From the cell containing the given text, extract its center point as [X, Y] coordinate. 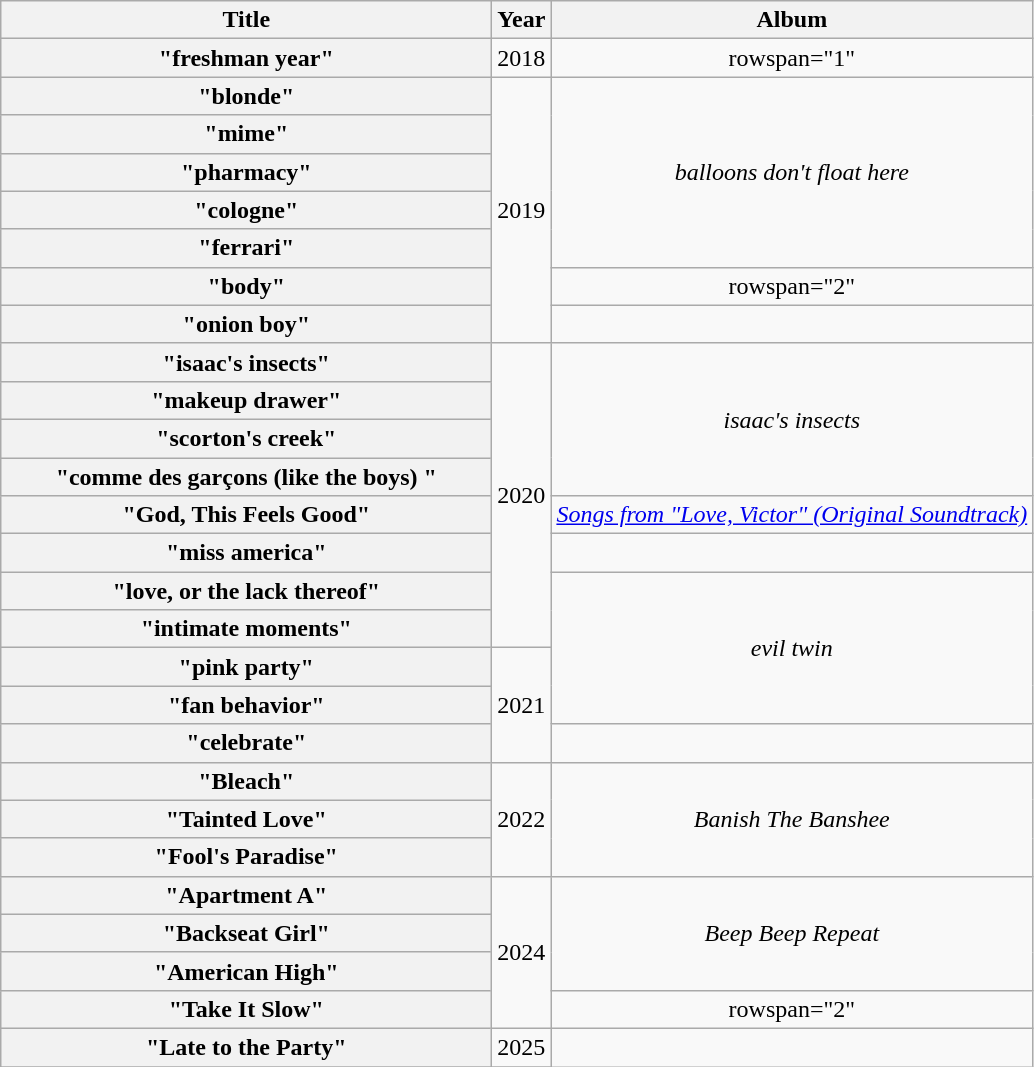
2025 [522, 1047]
"intimate moments" [246, 629]
"pink party" [246, 667]
"isaac's insects" [246, 362]
"mime" [246, 134]
"comme des garçons (like the boys) " [246, 477]
evil twin [792, 648]
2020 [522, 495]
Beep Beep Repeat [792, 933]
Songs from "Love, Victor" (Original Soundtrack) [792, 515]
"miss america" [246, 553]
"Fool's Paradise" [246, 857]
2019 [522, 210]
"pharmacy" [246, 172]
"love, or the lack thereof" [246, 591]
2021 [522, 705]
"Late to the Party" [246, 1047]
2024 [522, 952]
balloons don't float here [792, 172]
Album [792, 20]
"Take It Slow" [246, 1009]
"freshman year" [246, 58]
"makeup drawer" [246, 400]
"American High" [246, 971]
isaac's insects [792, 419]
"cologne" [246, 210]
2022 [522, 819]
"blonde" [246, 96]
2018 [522, 58]
"celebrate" [246, 743]
"onion boy" [246, 324]
Title [246, 20]
"fan behavior" [246, 705]
"ferrari" [246, 248]
Banish The Banshee [792, 819]
"Backseat Girl" [246, 933]
"body" [246, 286]
"Apartment A" [246, 895]
Year [522, 20]
"scorton's creek" [246, 438]
"Bleach" [246, 781]
rowspan="1" [792, 58]
"Tainted Love" [246, 819]
"God, This Feels Good" [246, 515]
